Determine the [x, y] coordinate at the center of the cell enclosing the given text.  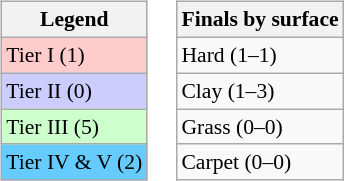
Tier IV & V (2) [74, 162]
Tier I (1) [74, 55]
Tier II (0) [74, 91]
Finals by surface [260, 20]
Grass (0–0) [260, 127]
Carpet (0–0) [260, 162]
Clay (1–3) [260, 91]
Legend [74, 20]
Tier III (5) [74, 127]
Hard (1–1) [260, 55]
